Identify which cell holds the provided text, then report its [X, Y] central coordinate. 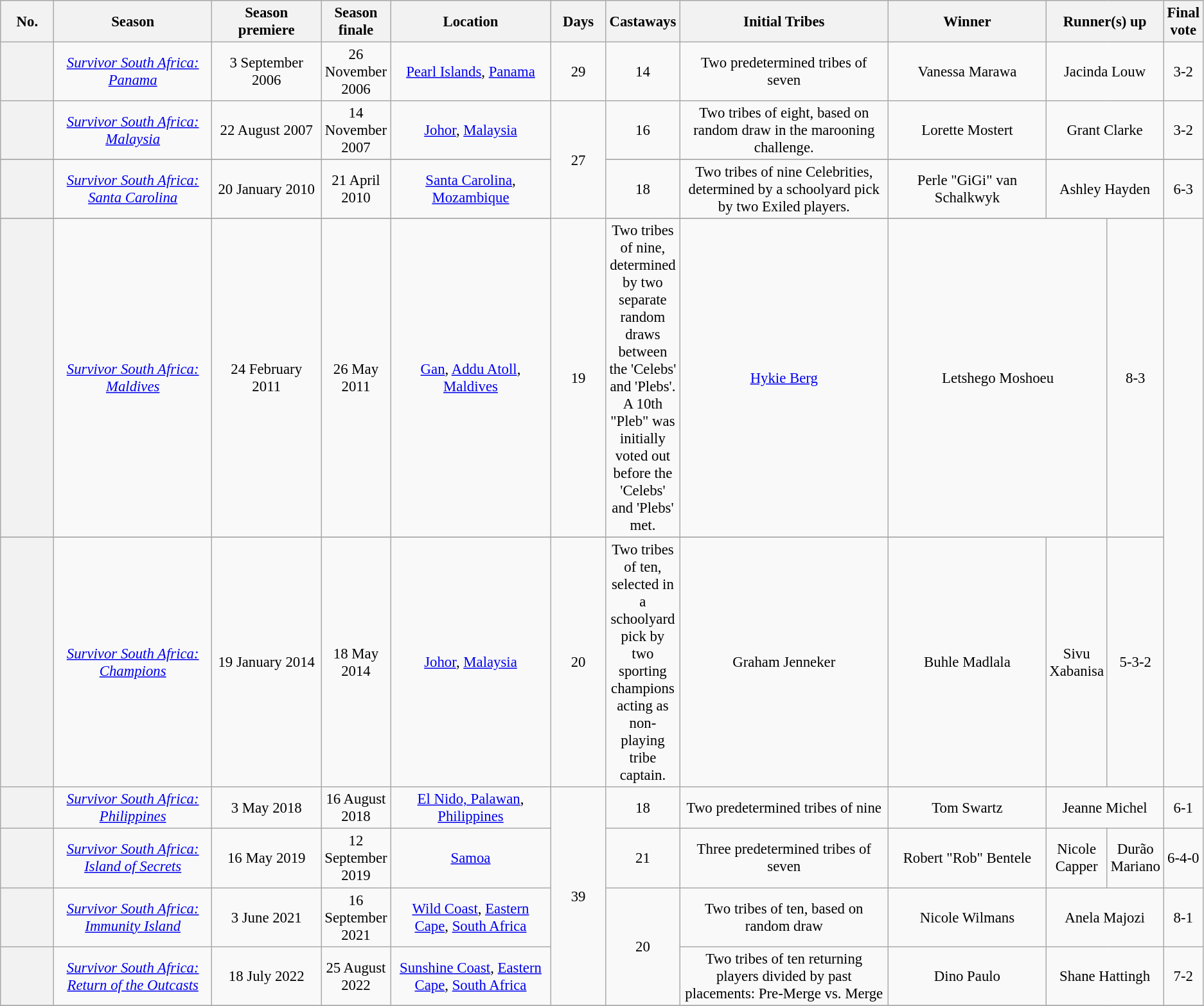
27 [578, 159]
Survivor South Africa:Immunity Island [133, 917]
Sivu Xabanisa [1077, 663]
14 [642, 72]
Graham Jenneker [784, 663]
Runner(s) up [1105, 22]
Wild Coast, Eastern Cape, South Africa [470, 917]
Pearl Islands, Panama [470, 72]
3 June 2021 [266, 917]
Season premiere [266, 22]
22 August 2007 [266, 130]
Survivor South Africa: Champions [133, 663]
Ashley Hayden [1105, 190]
Survivor South Africa: Maldives [133, 378]
Two tribes of nine Celebrities, determined by a schoolyard pick by two Exiled players. [784, 190]
Jacinda Louw [1105, 72]
Nicole Capper [1077, 858]
18 May 2014 [356, 663]
Survivor South Africa: Philippines [133, 808]
Dino Paulo [968, 976]
Shane Hattingh [1105, 976]
Two predetermined tribes of nine [784, 808]
6-3 [1183, 190]
Location [470, 22]
19 [578, 378]
Perle "GiGi" van Schalkwyk [968, 190]
12 September 2019 [356, 858]
3 May 2018 [266, 808]
26 May 2011 [356, 378]
Lorette Mostert [968, 130]
Two tribes of ten returning players divided by past placements: Pre-Merge vs. Merge [784, 976]
16 August 2018 [356, 808]
14 November 2007 [356, 130]
El Nido, Palawan, Philippines [470, 808]
Hykie Berg [784, 378]
Season [133, 22]
Winner [968, 22]
19 January 2014 [266, 663]
Survivor South Africa:Return of the Outcasts [133, 976]
Survivor South Africa: Panama [133, 72]
16 [642, 130]
25 August 2022 [356, 976]
Durão Mariano [1135, 858]
29 [578, 72]
6-1 [1183, 808]
7-2 [1183, 976]
Letshego Moshoeu [998, 378]
Vanessa Marawa [968, 72]
Jeanne Michel [1105, 808]
Two tribes of ten, based on random draw [784, 917]
18 July 2022 [266, 976]
6-4-0 [1183, 858]
Survivor South Africa:Island of Secrets [133, 858]
Santa Carolina, Mozambique [470, 190]
Sunshine Coast, Eastern Cape, South Africa [470, 976]
Survivor South Africa: Malaysia [133, 130]
Final vote [1183, 22]
Gan, Addu Atoll, Maldives [470, 378]
Anela Majozi [1105, 917]
16 May 2019 [266, 858]
Days [578, 22]
Nicole Wilmans [968, 917]
Tom Swartz [968, 808]
Castaways [642, 22]
Two predetermined tribes of seven [784, 72]
Survivor South Africa:Santa Carolina [133, 190]
Season finale [356, 22]
20 January 2010 [266, 190]
Two tribes of eight, based on random draw in the marooning challenge. [784, 130]
8-3 [1135, 378]
Grant Clarke [1105, 130]
21 [642, 858]
3 September 2006 [266, 72]
39 [578, 897]
24 February 2011 [266, 378]
Samoa [470, 858]
5-3-2 [1135, 663]
Three predetermined tribes of seven [784, 858]
Two tribes of ten, selected in a schoolyard pick by two sporting champions acting as non-playing tribe captain. [642, 663]
16 September 2021 [356, 917]
Robert "Rob" Bentele [968, 858]
Buhle Madlala [968, 663]
26 November 2006 [356, 72]
No. [27, 22]
21 April 2010 [356, 190]
8-1 [1183, 917]
Initial Tribes [784, 22]
